Detect which cell encompasses the target text, then output its [x, y] center coordinate. 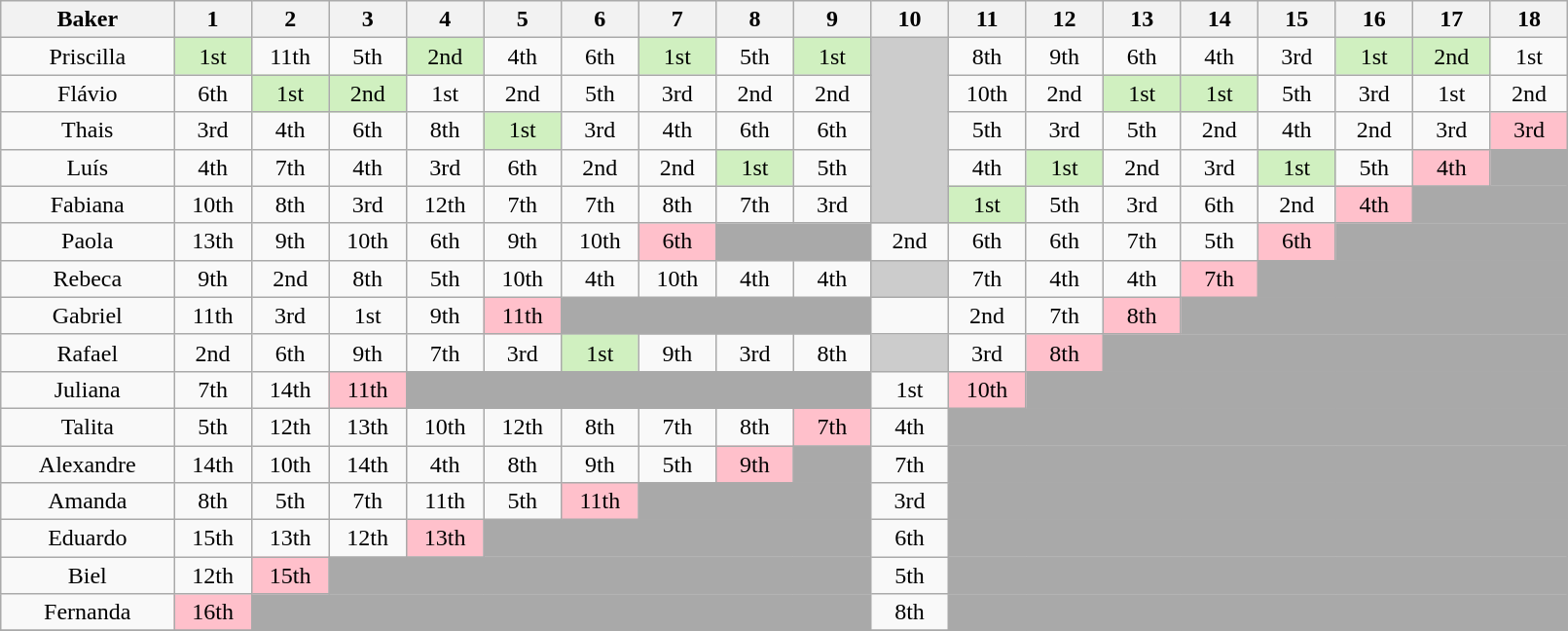
Flávio [88, 93]
2 [290, 19]
17 [1452, 19]
8 [755, 19]
6 [601, 19]
15 [1296, 19]
12 [1065, 19]
16th [213, 612]
Luís [88, 167]
18 [1529, 19]
Talita [88, 427]
Priscilla [88, 56]
16 [1374, 19]
14 [1220, 19]
Eduardo [88, 538]
Juliana [88, 390]
3 [368, 19]
5 [523, 19]
Biel [88, 575]
7 [677, 19]
Amanda [88, 501]
10 [910, 19]
11 [987, 19]
4 [445, 19]
Rafael [88, 353]
Thais [88, 130]
Fabiana [88, 204]
Rebeca [88, 278]
Alexandre [88, 464]
Paola [88, 241]
Gabriel [88, 315]
9 [832, 19]
Fernanda [88, 612]
Baker [88, 19]
13 [1142, 19]
1 [213, 19]
